Find where the given text appears and provide that cell's center as (X, Y) coordinate. 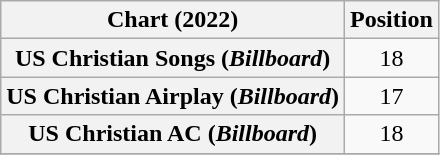
17 (392, 96)
US Christian AC (Billboard) (173, 134)
US Christian Airplay (Billboard) (173, 96)
Chart (2022) (173, 20)
Position (392, 20)
US Christian Songs (Billboard) (173, 58)
